Pinpoint the cell where the given text exists, returning its (X, Y) midpoint coordinate. 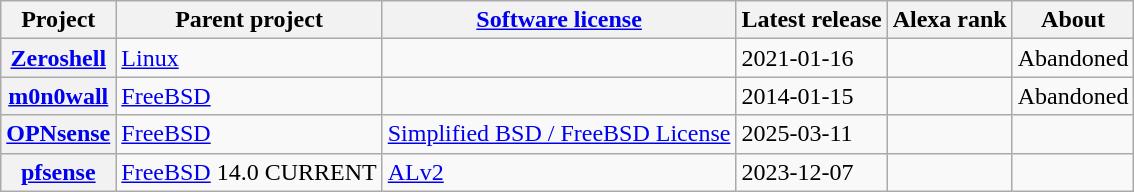
2023-12-07 (812, 172)
Latest release (812, 20)
Linux (249, 58)
ALv2 (559, 172)
Alexa rank (950, 20)
OPNsense (58, 134)
About (1073, 20)
Parent project (249, 20)
2021-01-16 (812, 58)
m0n0wall (58, 96)
2025-03-11 (812, 134)
Project (58, 20)
Zeroshell (58, 58)
FreeBSD 14.0 CURRENT (249, 172)
2014-01-15 (812, 96)
Simplified BSD / FreeBSD License (559, 134)
pfsense (58, 172)
Software license (559, 20)
